Return the (X, Y) coordinate for the center point of the cell that contains the specified text.  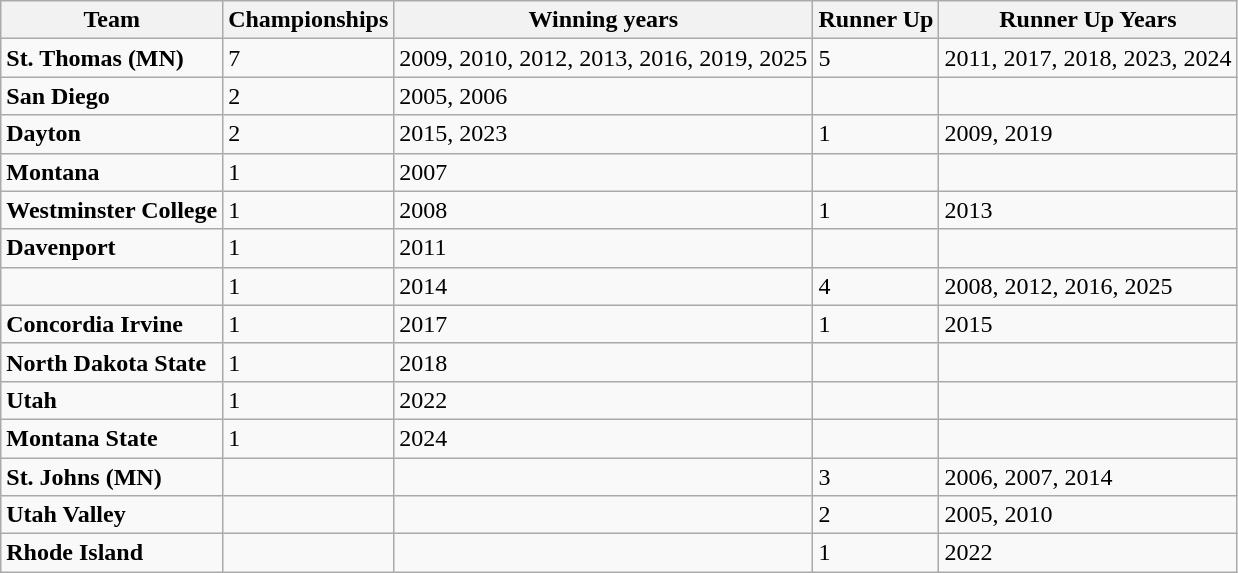
2007 (604, 172)
Team (112, 20)
Dayton (112, 134)
2009, 2010, 2012, 2013, 2016, 2019, 2025 (604, 58)
2008 (604, 210)
Winning years (604, 20)
2005, 2006 (604, 96)
2024 (604, 438)
Davenport (112, 248)
7 (308, 58)
2018 (604, 362)
Runner Up Years (1088, 20)
2015, 2023 (604, 134)
2006, 2007, 2014 (1088, 477)
Championships (308, 20)
Concordia Irvine (112, 324)
Westminster College (112, 210)
North Dakota State (112, 362)
Utah (112, 400)
4 (876, 286)
2011, 2017, 2018, 2023, 2024 (1088, 58)
Montana (112, 172)
2017 (604, 324)
Runner Up (876, 20)
San Diego (112, 96)
Montana State (112, 438)
2015 (1088, 324)
2014 (604, 286)
Utah Valley (112, 515)
2013 (1088, 210)
2008, 2012, 2016, 2025 (1088, 286)
5 (876, 58)
St. Thomas (MN) (112, 58)
Rhode Island (112, 553)
2009, 2019 (1088, 134)
3 (876, 477)
St. Johns (MN) (112, 477)
2005, 2010 (1088, 515)
2011 (604, 248)
